Locate the cell with the specified text and output its (X, Y) center coordinate. 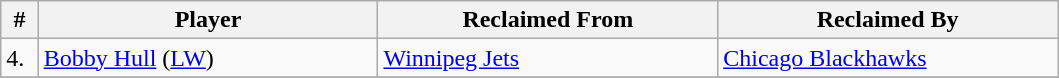
Reclaimed By (888, 20)
4. (20, 58)
Reclaimed From (548, 20)
# (20, 20)
Player (208, 20)
Chicago Blackhawks (888, 58)
Winnipeg Jets (548, 58)
Bobby Hull (LW) (208, 58)
